Find where the given text appears and provide that cell's center as (x, y) coordinate. 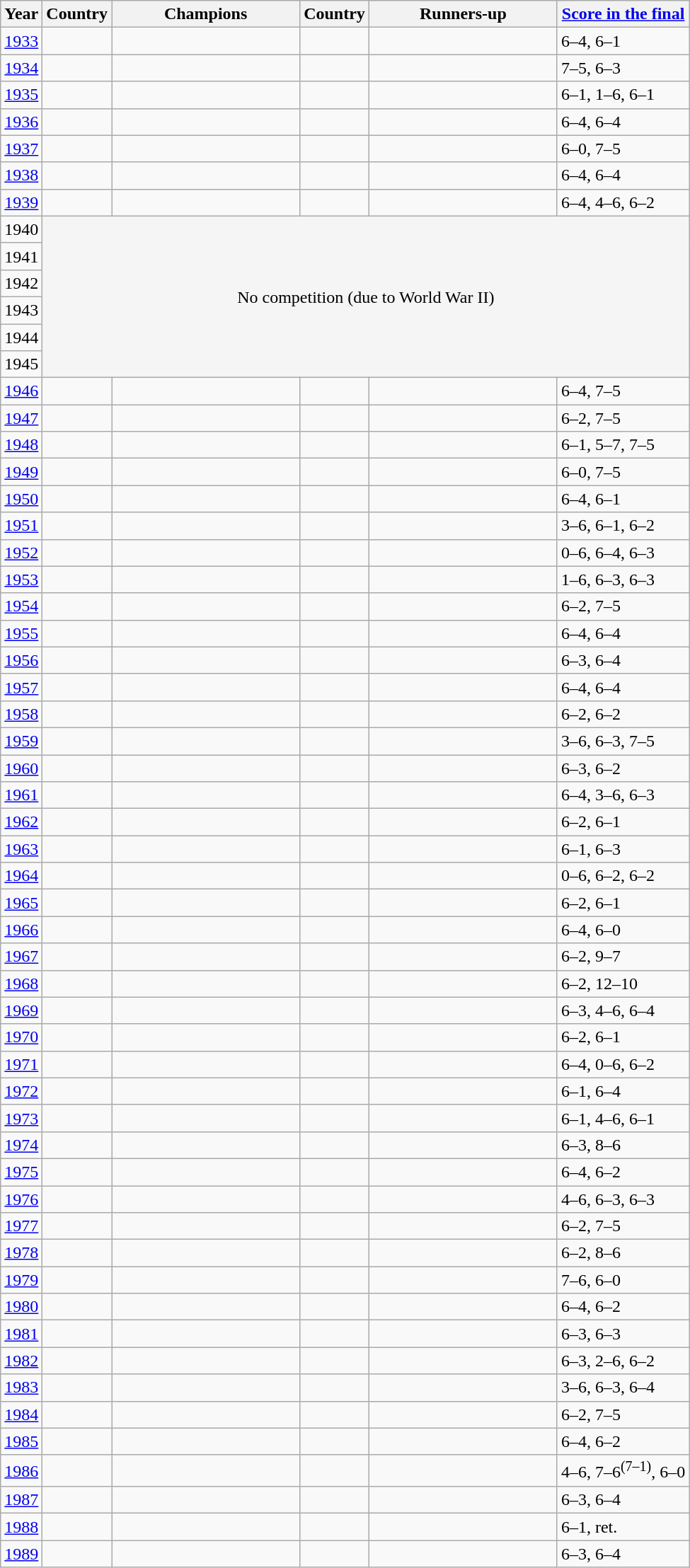
1971 (21, 1064)
1937 (21, 149)
6–1, ret. (623, 1527)
1942 (21, 283)
6–4, 7–5 (623, 391)
1963 (21, 849)
1–6, 6–3, 6–3 (623, 580)
6–1, 4–6, 6–1 (623, 1118)
1943 (21, 310)
1958 (21, 714)
1940 (21, 229)
3–6, 6–3, 7–5 (623, 741)
6–1, 5–7, 7–5 (623, 445)
3–6, 6–3, 6–4 (623, 1388)
1966 (21, 930)
6–4, 4–6, 6–2 (623, 202)
1985 (21, 1441)
7–6, 6–0 (623, 1280)
7–5, 6–3 (623, 68)
1955 (21, 633)
1984 (21, 1414)
1933 (21, 41)
1988 (21, 1527)
6–3, 6–2 (623, 768)
6–1, 6–4 (623, 1091)
4–6, 7–6(7–1), 6–0 (623, 1470)
6–3, 2–6, 6–2 (623, 1361)
1939 (21, 202)
1967 (21, 957)
1944 (21, 338)
1965 (21, 903)
6–3, 8–6 (623, 1145)
1986 (21, 1470)
6–2, 12–10 (623, 984)
1980 (21, 1307)
6–3, 6–3 (623, 1334)
6–4, 6–0 (623, 930)
1938 (21, 175)
Runners-up (463, 14)
1957 (21, 687)
1960 (21, 768)
1956 (21, 660)
6–2, 9–7 (623, 957)
1935 (21, 95)
1948 (21, 445)
6–1, 1–6, 6–1 (623, 95)
1978 (21, 1253)
1941 (21, 256)
1975 (21, 1172)
1973 (21, 1118)
6–2, 6–2 (623, 714)
1982 (21, 1361)
1945 (21, 364)
1976 (21, 1199)
1979 (21, 1280)
1972 (21, 1091)
1949 (21, 472)
1974 (21, 1145)
1954 (21, 606)
No competition (due to World War II) (366, 296)
1968 (21, 984)
1964 (21, 876)
1989 (21, 1554)
1952 (21, 553)
0–6, 6–4, 6–3 (623, 553)
Year (21, 14)
4–6, 6–3, 6–3 (623, 1199)
6–4, 0–6, 6–2 (623, 1064)
1951 (21, 526)
1961 (21, 795)
1977 (21, 1226)
1970 (21, 1037)
1981 (21, 1334)
1936 (21, 122)
6–3, 4–6, 6–4 (623, 1010)
6–4, 3–6, 6–3 (623, 795)
1946 (21, 391)
1983 (21, 1388)
1987 (21, 1500)
6–1, 6–3 (623, 849)
1950 (21, 499)
1934 (21, 68)
0–6, 6–2, 6–2 (623, 876)
1962 (21, 822)
6–2, 8–6 (623, 1253)
1947 (21, 418)
Score in the final (623, 14)
Champions (206, 14)
1953 (21, 580)
1969 (21, 1010)
3–6, 6–1, 6–2 (623, 526)
1959 (21, 741)
